Locate the cell with the specified text and output its [x, y] center coordinate. 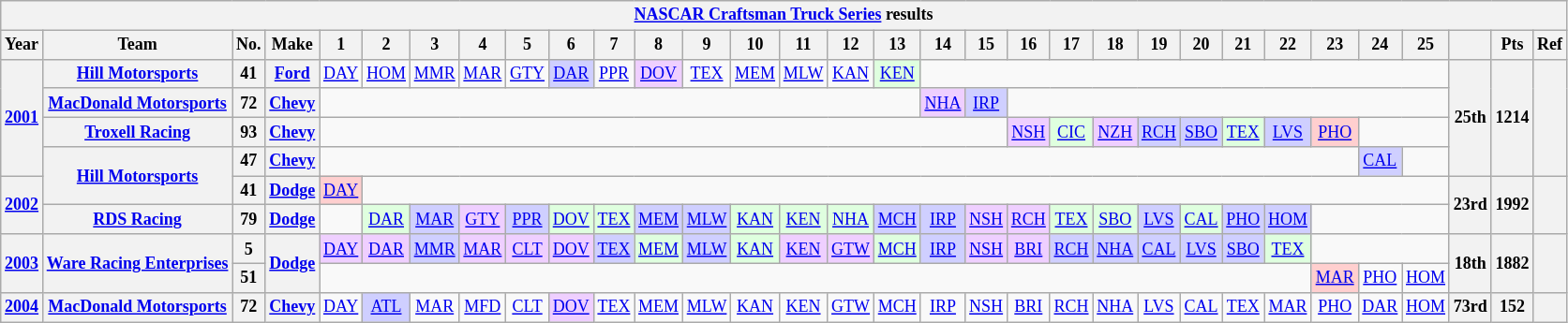
20 [1202, 45]
1 [341, 45]
73rd [1470, 307]
4 [483, 45]
Year [22, 45]
RDS Racing [137, 219]
3 [435, 45]
CIC [1071, 131]
NZH [1115, 131]
1214 [1513, 118]
16 [1028, 45]
51 [249, 277]
6 [571, 45]
15 [986, 45]
12 [851, 45]
Ref [1550, 45]
Ware Racing Enterprises [137, 263]
1992 [1513, 205]
2002 [22, 205]
19 [1159, 45]
MFD [483, 307]
13 [897, 45]
17 [1071, 45]
24 [1380, 45]
9 [707, 45]
18th [1470, 263]
Ford [292, 73]
Make [292, 45]
79 [249, 219]
11 [802, 45]
2001 [22, 118]
2 [386, 45]
Team [137, 45]
7 [614, 45]
Pts [1513, 45]
NASCAR Craftsman Truck Series results [784, 15]
25 [1426, 45]
21 [1243, 45]
23rd [1470, 205]
22 [1288, 45]
25th [1470, 118]
2004 [22, 307]
10 [755, 45]
14 [943, 45]
23 [1335, 45]
8 [659, 45]
ATL [386, 307]
No. [249, 45]
47 [249, 161]
2003 [22, 263]
152 [1513, 307]
18 [1115, 45]
1882 [1513, 263]
Troxell Racing [137, 131]
93 [249, 131]
